Locate the cell with the specified text and output its [X, Y] center coordinate. 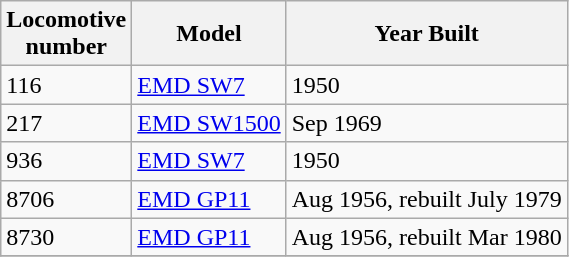
Locomotivenumber [66, 34]
936 [66, 161]
Aug 1956, rebuilt Mar 1980 [426, 237]
8730 [66, 237]
Model [209, 34]
Aug 1956, rebuilt July 1979 [426, 199]
EMD SW1500 [209, 123]
116 [66, 85]
8706 [66, 199]
217 [66, 123]
Sep 1969 [426, 123]
Year Built [426, 34]
